Scan for the cell matching the given text and deliver its (X, Y) coordinate at center. 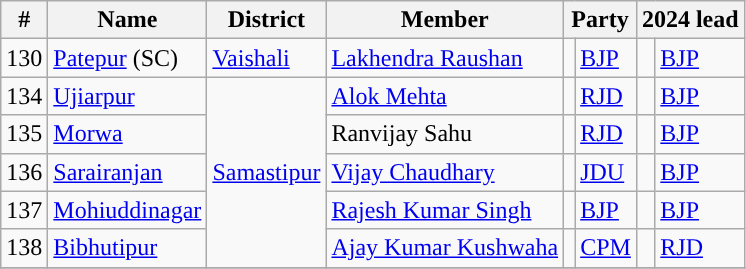
Sarairanjan (128, 172)
137 (24, 210)
Morwa (128, 134)
Bibhutipur (128, 248)
136 (24, 172)
Samastipur (266, 172)
Ujiarpur (128, 96)
130 (24, 58)
Mohiuddinagar (128, 210)
Patepur (SC) (128, 58)
134 (24, 96)
Member (445, 20)
2024 lead (690, 20)
Ajay Kumar Kushwaha (445, 248)
Lakhendra Raushan (445, 58)
135 (24, 134)
Rajesh Kumar Singh (445, 210)
CPM (606, 248)
Vijay Chaudhary (445, 172)
Vaishali (266, 58)
Party (600, 20)
JDU (606, 172)
Ranvijay Sahu (445, 134)
Alok Mehta (445, 96)
Name (128, 20)
District (266, 20)
138 (24, 248)
# (24, 20)
